Provide the (X, Y) coordinate of the cell's center where the given text is located.  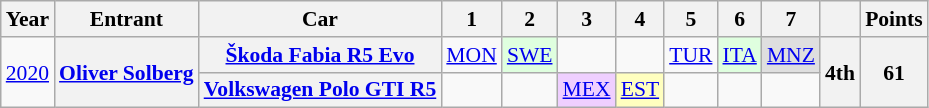
4th (840, 72)
2020 (28, 72)
Škoda Fabia R5 Evo (320, 55)
Oliver Solberg (126, 72)
Year (28, 19)
6 (739, 19)
2 (530, 19)
MEX (587, 90)
Entrant (126, 19)
7 (791, 19)
ITA (739, 55)
1 (472, 19)
EST (640, 90)
MNZ (791, 55)
61 (894, 72)
TUR (690, 55)
4 (640, 19)
3 (587, 19)
Car (320, 19)
SWE (530, 55)
5 (690, 19)
MON (472, 55)
Points (894, 19)
Volkswagen Polo GTI R5 (320, 90)
